From the cell containing the given text, extract its center point as (x, y) coordinate. 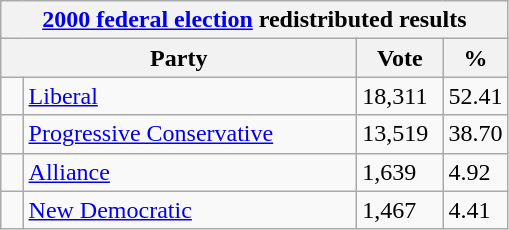
1,467 (400, 210)
Liberal (190, 96)
18,311 (400, 96)
2000 federal election redistributed results (254, 20)
Vote (400, 58)
38.70 (476, 134)
13,519 (400, 134)
Alliance (190, 172)
4.41 (476, 210)
4.92 (476, 172)
% (476, 58)
1,639 (400, 172)
52.41 (476, 96)
New Democratic (190, 210)
Progressive Conservative (190, 134)
Party (179, 58)
